Locate the cell with the specified text and output its (x, y) center coordinate. 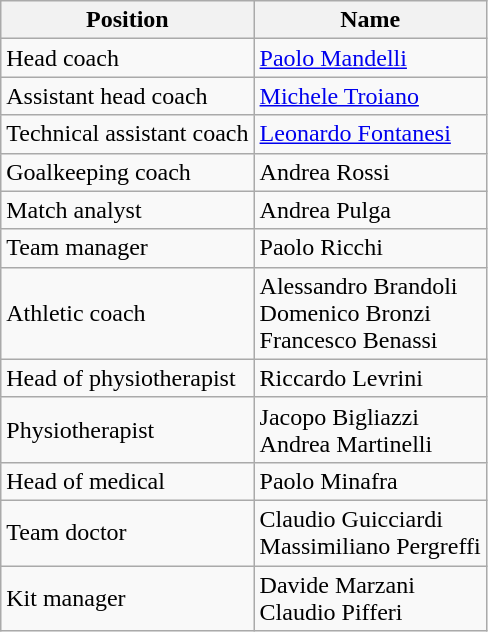
Head of physiotherapist (128, 378)
Paolo Mandelli (370, 58)
Head coach (128, 58)
Michele Troiano (370, 96)
Athletic coach (128, 313)
Riccardo Levrini (370, 378)
Physiotherapist (128, 430)
Paolo Minafra (370, 481)
Goalkeeping coach (128, 172)
Davide Marzani Claudio Pifferi (370, 598)
Alessandro Brandoli Domenico Bronzi Francesco Benassi (370, 313)
Name (370, 20)
Andrea Pulga (370, 210)
Assistant head coach (128, 96)
Paolo Ricchi (370, 248)
Position (128, 20)
Jacopo Bigliazzi Andrea Martinelli (370, 430)
Claudio Guicciardi Massimiliano Pergreffi (370, 532)
Technical assistant coach (128, 134)
Head of medical (128, 481)
Kit manager (128, 598)
Team doctor (128, 532)
Match analyst (128, 210)
Andrea Rossi (370, 172)
Team manager (128, 248)
Leonardo Fontanesi (370, 134)
